Identify which cell holds the provided text, then report its (x, y) central coordinate. 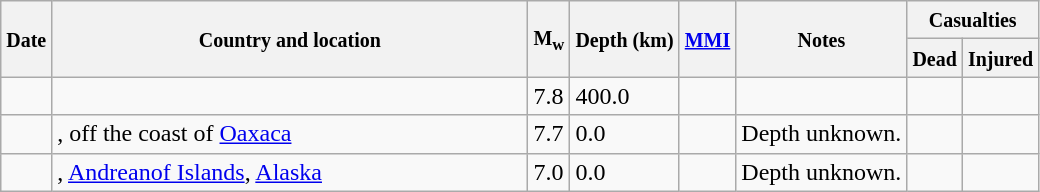
Date (26, 39)
Notes (822, 39)
400.0 (624, 96)
Injured (1000, 58)
7.7 (549, 134)
, off the coast of Oaxaca (290, 134)
7.8 (549, 96)
Casualties (973, 20)
MMI (708, 39)
, Andreanof Islands, Alaska (290, 172)
Depth (km) (624, 39)
7.0 (549, 172)
Dead (935, 58)
Country and location (290, 39)
Mw (549, 39)
